Search for the cell housing the specified text and yield its [X, Y] center coordinate. 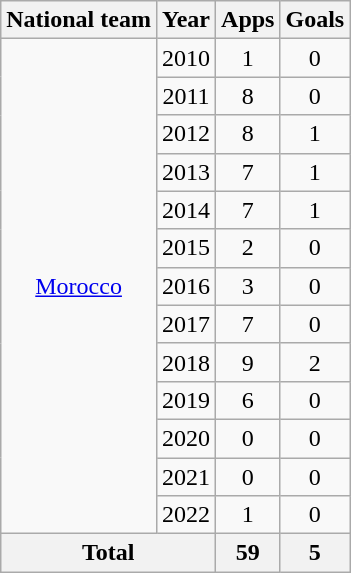
Apps [248, 20]
5 [315, 553]
2010 [186, 58]
2016 [186, 286]
2011 [186, 96]
2021 [186, 477]
2014 [186, 210]
2019 [186, 400]
2022 [186, 515]
2018 [186, 362]
National team [79, 20]
Goals [315, 20]
3 [248, 286]
2013 [186, 172]
2015 [186, 248]
2012 [186, 134]
9 [248, 362]
59 [248, 553]
Year [186, 20]
Morocco [79, 286]
2020 [186, 438]
6 [248, 400]
Total [108, 553]
2017 [186, 324]
